Output the (X, Y) coordinate of the center of the cell containing the given text.  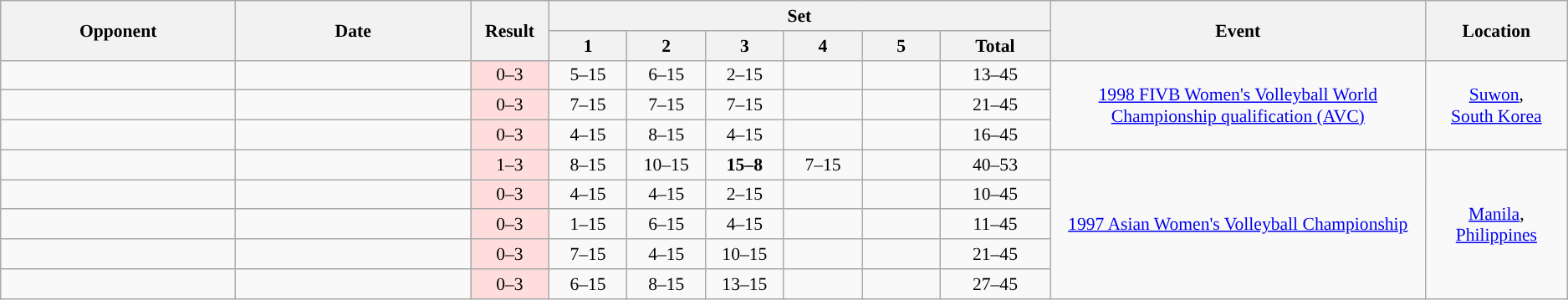
1998 FIVB Women's Volleyball World Championship qualification (AVC) (1239, 105)
Set (799, 16)
Total (995, 46)
10–45 (995, 195)
1997 Asian Women's Volleyball Championship (1239, 224)
Event (1239, 30)
2 (667, 46)
1–3 (510, 165)
13–15 (745, 284)
1 (588, 46)
13–45 (995, 75)
27–45 (995, 284)
Opponent (119, 30)
3 (745, 46)
11–45 (995, 225)
Date (353, 30)
Location (1497, 30)
4 (823, 46)
16–45 (995, 135)
Manila, Philippines (1497, 224)
1–15 (588, 225)
Result (510, 30)
5–15 (588, 75)
5 (901, 46)
Suwon,South Korea (1497, 105)
40–53 (995, 165)
15–8 (745, 165)
